Find where the given text appears and provide that cell's center as (x, y) coordinate. 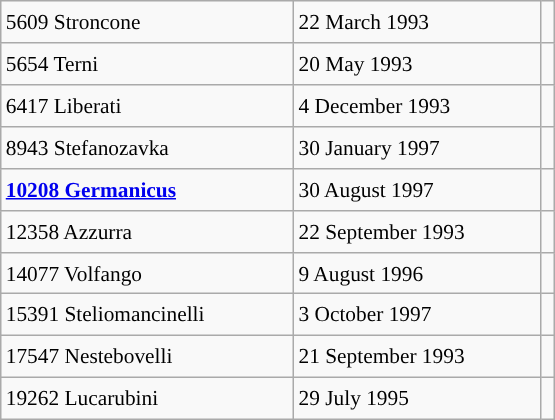
8943 Stefanozavka (148, 148)
12358 Azzurra (148, 231)
14077 Volfango (148, 273)
20 May 1993 (418, 64)
10208 Germanicus (148, 189)
29 July 1995 (418, 399)
19262 Lucarubini (148, 399)
4 December 1993 (418, 106)
30 August 1997 (418, 189)
5609 Stroncone (148, 22)
21 September 1993 (418, 357)
30 January 1997 (418, 148)
6417 Liberati (148, 106)
5654 Terni (148, 64)
15391 Steliomancinelli (148, 315)
22 March 1993 (418, 22)
3 October 1997 (418, 315)
22 September 1993 (418, 231)
17547 Nestebovelli (148, 357)
9 August 1996 (418, 273)
